Search for the cell housing the specified text and yield its (X, Y) center coordinate. 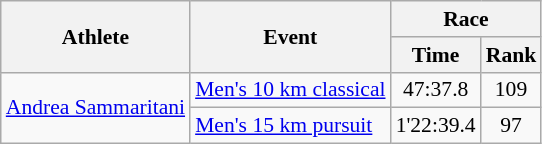
47:37.8 (436, 90)
Men's 15 km pursuit (290, 126)
Andrea Sammaritani (96, 108)
Athlete (96, 36)
1'22:39.4 (436, 126)
Race (466, 19)
109 (512, 90)
Rank (512, 55)
Time (436, 55)
Event (290, 36)
Men's 10 km classical (290, 90)
97 (512, 126)
